Determine the [x, y] coordinate at the center of the cell enclosing the given text.  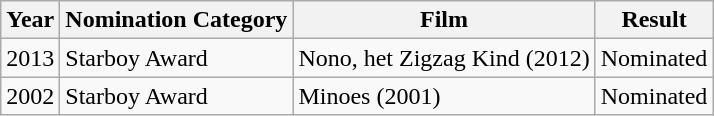
Minoes (2001) [444, 96]
Nono, het Zigzag Kind (2012) [444, 58]
2013 [30, 58]
Film [444, 20]
Year [30, 20]
Nomination Category [176, 20]
2002 [30, 96]
Result [654, 20]
